Output the (X, Y) coordinate of the center of the cell containing the given text.  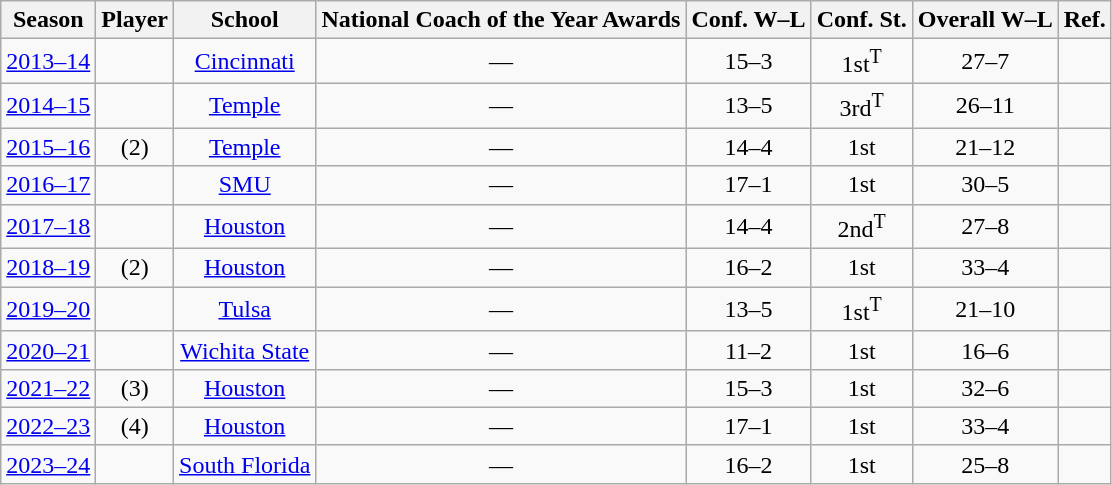
Season (48, 20)
21–10 (985, 310)
2023–24 (48, 464)
25–8 (985, 464)
2017–18 (48, 226)
2013–14 (48, 62)
Tulsa (245, 310)
(4) (135, 426)
Wichita State (245, 350)
2022–23 (48, 426)
School (245, 20)
11–2 (748, 350)
27–8 (985, 226)
Player (135, 20)
3rdT (862, 106)
Conf. W–L (748, 20)
2020–21 (48, 350)
Cincinnati (245, 62)
National Coach of the Year Awards (501, 20)
Ref. (1084, 20)
2021–22 (48, 388)
South Florida (245, 464)
Overall W–L (985, 20)
26–11 (985, 106)
2ndT (862, 226)
2014–15 (48, 106)
(3) (135, 388)
2019–20 (48, 310)
Conf. St. (862, 20)
2016–17 (48, 185)
16–6 (985, 350)
32–6 (985, 388)
2018–19 (48, 268)
30–5 (985, 185)
21–12 (985, 147)
2015–16 (48, 147)
27–7 (985, 62)
SMU (245, 185)
